From the cell containing the given text, extract its center point as (x, y) coordinate. 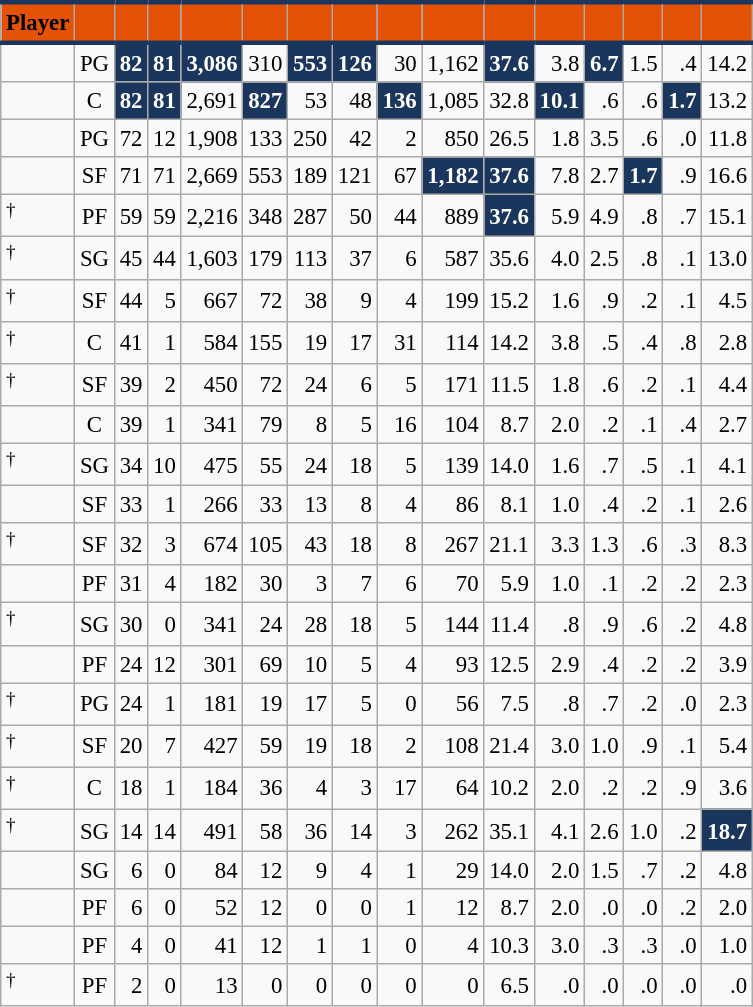
3.5 (604, 139)
1,162 (453, 62)
32.8 (509, 101)
3.9 (727, 664)
4.5 (727, 300)
20 (130, 746)
86 (453, 505)
113 (310, 258)
184 (212, 788)
2.9 (559, 664)
250 (310, 139)
181 (212, 704)
667 (212, 300)
179 (266, 258)
2,691 (212, 101)
15.1 (727, 216)
287 (310, 216)
43 (310, 544)
189 (310, 176)
28 (310, 624)
2,216 (212, 216)
8.3 (727, 544)
133 (266, 139)
3.3 (559, 544)
16 (400, 425)
37 (354, 258)
7.5 (509, 704)
13.2 (727, 101)
10.3 (509, 946)
108 (453, 746)
38 (310, 300)
1,908 (212, 139)
69 (266, 664)
301 (212, 664)
29 (453, 871)
199 (453, 300)
12.5 (509, 664)
8.1 (509, 505)
52 (212, 908)
11.5 (509, 385)
11.4 (509, 624)
4.0 (559, 258)
2.5 (604, 258)
6.5 (509, 985)
1,603 (212, 258)
18.7 (727, 830)
34 (130, 464)
70 (453, 584)
104 (453, 425)
5.4 (727, 746)
35.6 (509, 258)
475 (212, 464)
1,182 (453, 176)
427 (212, 746)
13.0 (727, 258)
7.8 (559, 176)
15.2 (509, 300)
2,669 (212, 176)
2.8 (727, 342)
42 (354, 139)
126 (354, 62)
584 (212, 342)
67 (400, 176)
310 (266, 62)
50 (354, 216)
3,086 (212, 62)
1,085 (453, 101)
267 (453, 544)
79 (266, 425)
48 (354, 101)
4.4 (727, 385)
3.6 (727, 788)
93 (453, 664)
64 (453, 788)
21.1 (509, 544)
16.6 (727, 176)
850 (453, 139)
35.1 (509, 830)
155 (266, 342)
32 (130, 544)
21.4 (509, 746)
114 (453, 342)
139 (453, 464)
53 (310, 101)
674 (212, 544)
84 (212, 871)
1.3 (604, 544)
10.2 (509, 788)
266 (212, 505)
11.8 (727, 139)
136 (400, 101)
171 (453, 385)
26.5 (509, 139)
450 (212, 385)
45 (130, 258)
10.1 (559, 101)
58 (266, 830)
348 (266, 216)
55 (266, 464)
105 (266, 544)
144 (453, 624)
4.9 (604, 216)
827 (266, 101)
889 (453, 216)
587 (453, 258)
Player (38, 22)
262 (453, 830)
56 (453, 704)
491 (212, 830)
182 (212, 584)
6.7 (604, 62)
121 (354, 176)
